Pinpoint the cell where the given text exists, returning its [X, Y] midpoint coordinate. 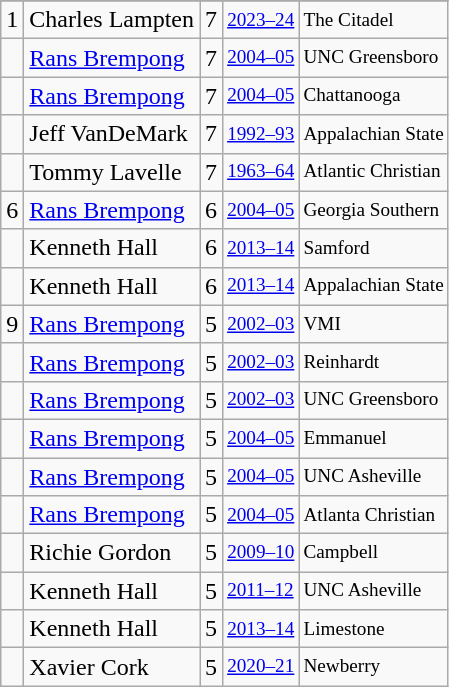
2020–21 [261, 667]
1963–64 [261, 172]
Atlanta Christian [374, 515]
Samford [374, 248]
2023–24 [261, 20]
Xavier Cork [112, 667]
2011–12 [261, 591]
9 [12, 324]
1 [12, 20]
The Citadel [374, 20]
Chattanooga [374, 96]
1992–93 [261, 134]
Tommy Lavelle [112, 172]
Campbell [374, 553]
Charles Lampten [112, 20]
Emmanuel [374, 438]
Atlantic Christian [374, 172]
Jeff VanDeMark [112, 134]
Newberry [374, 667]
Richie Gordon [112, 553]
2009–10 [261, 553]
Reinhardt [374, 362]
Limestone [374, 629]
Georgia Southern [374, 210]
VMI [374, 324]
